Scan for the cell matching the given text and deliver its (x, y) coordinate at center. 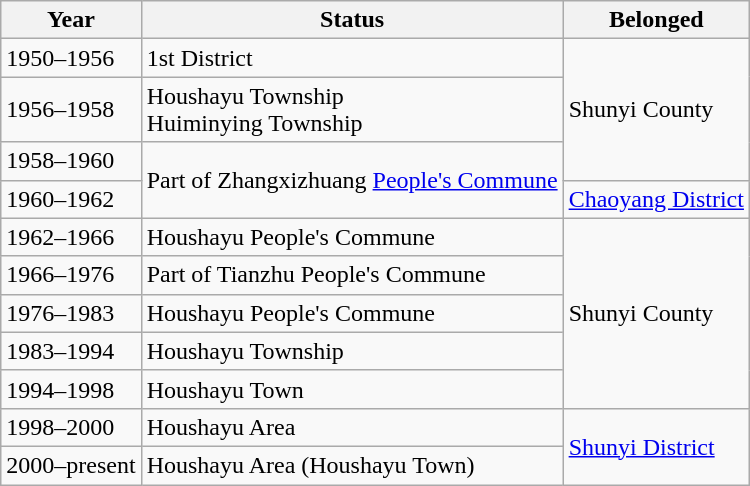
2000–present (71, 465)
Chaoyang District (656, 199)
Part of Zhangxizhuang People's Commune (352, 180)
1976–1983 (71, 313)
1960–1962 (71, 199)
Status (352, 20)
Houshayu Town (352, 389)
Houshayu TownshipHuiminying Township (352, 110)
Belonged (656, 20)
Year (71, 20)
1994–1998 (71, 389)
Shunyi District (656, 446)
1962–1966 (71, 237)
Houshayu Township (352, 351)
1966–1976 (71, 275)
1st District (352, 58)
Part of Tianzhu People's Commune (352, 275)
1958–1960 (71, 161)
Houshayu Area (Houshayu Town) (352, 465)
1950–1956 (71, 58)
1956–1958 (71, 110)
1998–2000 (71, 427)
Houshayu Area (352, 427)
1983–1994 (71, 351)
